Capture the cell that displays the provided text and extract its (X, Y) central coordinate. 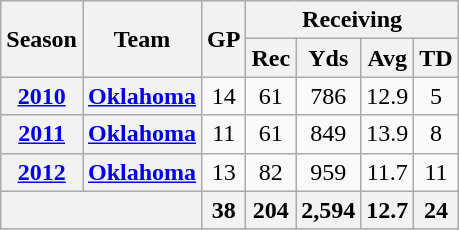
13.9 (388, 134)
204 (271, 210)
24 (436, 210)
2011 (42, 134)
2,594 (328, 210)
Yds (328, 58)
Receiving (352, 20)
959 (328, 172)
Team (142, 39)
13 (224, 172)
82 (271, 172)
14 (224, 96)
Avg (388, 58)
2012 (42, 172)
849 (328, 134)
GP (224, 39)
12.9 (388, 96)
Season (42, 39)
786 (328, 96)
5 (436, 96)
11.7 (388, 172)
38 (224, 210)
2010 (42, 96)
Rec (271, 58)
12.7 (388, 210)
TD (436, 58)
8 (436, 134)
